From the cell containing the given text, extract its center point as (x, y) coordinate. 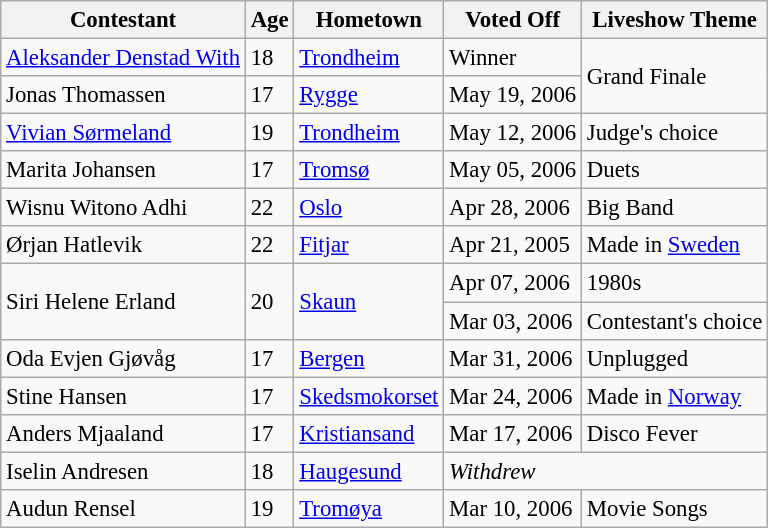
Judge's choice (675, 133)
Big Band (675, 208)
Jonas Thomassen (124, 95)
Wisnu Witono Adhi (124, 208)
Ørjan Hatlevik (124, 245)
Mar 31, 2006 (513, 358)
Tromsø (369, 170)
Fitjar (369, 245)
Apr 07, 2006 (513, 283)
Mar 03, 2006 (513, 321)
Apr 28, 2006 (513, 208)
Stine Hansen (124, 396)
May 05, 2006 (513, 170)
Siri Helene Erland (124, 302)
Iselin Andresen (124, 471)
Oslo (369, 208)
Skedsmokorset (369, 396)
Disco Fever (675, 433)
Oda Evjen Gjøvåg (124, 358)
Marita Johansen (124, 170)
20 (270, 302)
Skaun (369, 302)
Duets (675, 170)
Aleksander Denstad With (124, 58)
Age (270, 20)
Made in Norway (675, 396)
Contestant (124, 20)
Audun Rensel (124, 509)
Liveshow Theme (675, 20)
Vivian Sørmeland (124, 133)
Kristiansand (369, 433)
Contestant's choice (675, 321)
Apr 21, 2005 (513, 245)
Movie Songs (675, 509)
May 19, 2006 (513, 95)
Grand Finale (675, 76)
Voted Off (513, 20)
Withdrew (606, 471)
Mar 10, 2006 (513, 509)
Made in Sweden (675, 245)
Tromøya (369, 509)
Mar 24, 2006 (513, 396)
Haugesund (369, 471)
Unplugged (675, 358)
1980s (675, 283)
Anders Mjaaland (124, 433)
Hometown (369, 20)
May 12, 2006 (513, 133)
Winner (513, 58)
Rygge (369, 95)
Bergen (369, 358)
Mar 17, 2006 (513, 433)
